For the text-containing cell, return its midpoint in (X, Y) coordinate format. 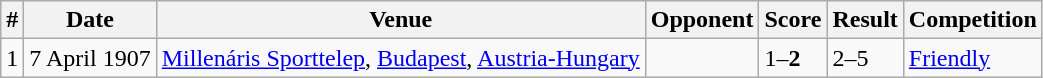
1–2 (793, 58)
Venue (400, 20)
Friendly (972, 58)
Result (865, 20)
Score (793, 20)
2–5 (865, 58)
Opponent (702, 20)
7 April 1907 (90, 58)
# (12, 20)
1 (12, 58)
Date (90, 20)
Competition (972, 20)
Millenáris Sporttelep, Budapest, Austria-Hungary (400, 58)
